Determine the (x, y) coordinate at the center of the cell enclosing the given text.  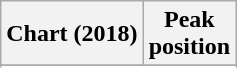
Chart (2018) (72, 34)
Peakposition (189, 34)
